Output the [X, Y] coordinate of the center of the cell containing the given text.  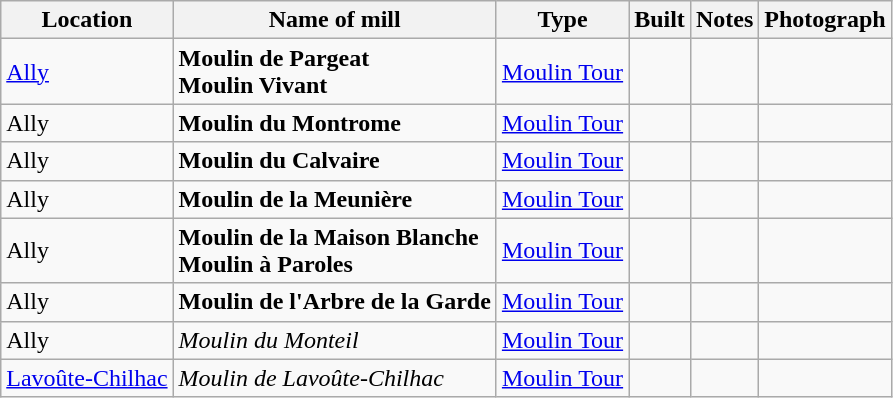
Moulin de la Meunière [334, 199]
Moulin de l'Arbre de la Garde [334, 302]
Moulin de Lavoûte-Chilhac [334, 378]
Name of mill [334, 20]
Built [660, 20]
Lavoûte-Chilhac [87, 378]
Moulin du Montrome [334, 123]
Moulin de la Maison BlancheMoulin à Paroles [334, 250]
Notes [724, 20]
Moulin du Calvaire [334, 161]
Location [87, 20]
Moulin de PargeatMoulin Vivant [334, 72]
Photograph [825, 20]
Type [562, 20]
Moulin du Monteil [334, 340]
